Output the (x, y) coordinate of the center of the cell containing the given text.  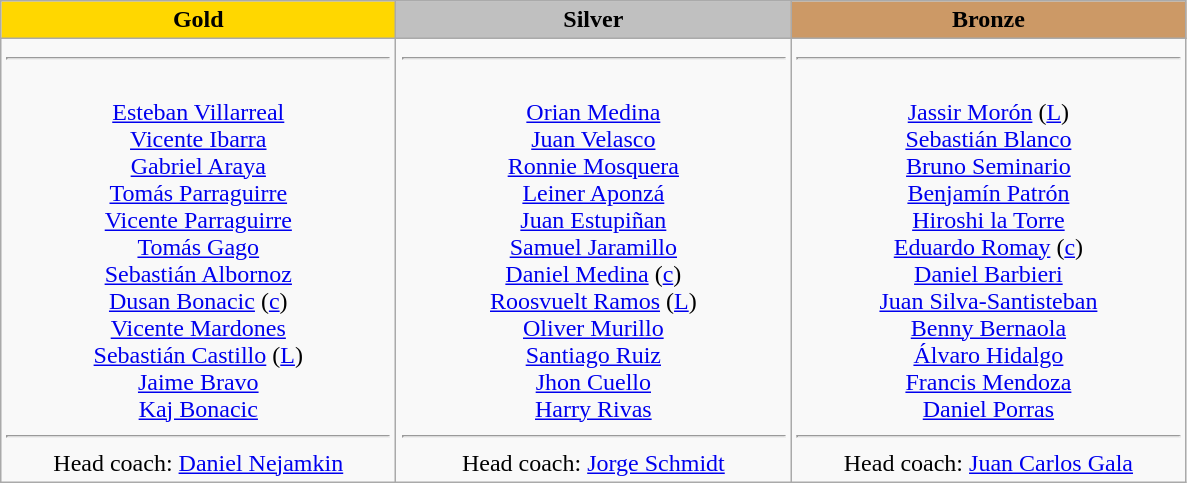
Bronze (988, 20)
Silver (594, 20)
Gold (198, 20)
